From the cell containing the given text, extract its center point as (x, y) coordinate. 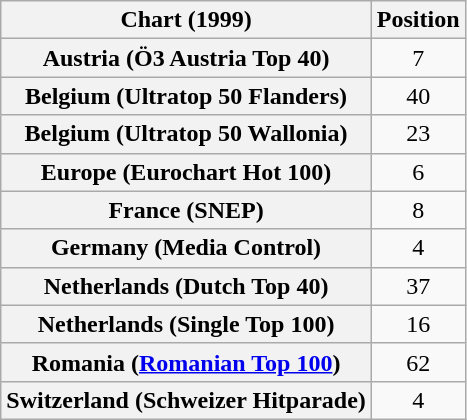
Romania (Romanian Top 100) (186, 362)
France (SNEP) (186, 210)
Europe (Eurochart Hot 100) (186, 172)
Chart (1999) (186, 20)
37 (418, 286)
Belgium (Ultratop 50 Flanders) (186, 96)
Germany (Media Control) (186, 248)
62 (418, 362)
23 (418, 134)
7 (418, 58)
8 (418, 210)
Austria (Ö3 Austria Top 40) (186, 58)
Switzerland (Schweizer Hitparade) (186, 400)
6 (418, 172)
16 (418, 324)
Belgium (Ultratop 50 Wallonia) (186, 134)
Netherlands (Single Top 100) (186, 324)
40 (418, 96)
Netherlands (Dutch Top 40) (186, 286)
Position (418, 20)
